Provide the [X, Y] coordinate of the cell's center where the given text is located.  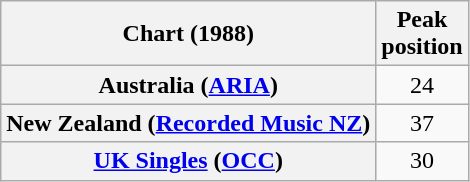
Peakposition [422, 34]
30 [422, 161]
37 [422, 123]
Australia (ARIA) [188, 85]
Chart (1988) [188, 34]
UK Singles (OCC) [188, 161]
New Zealand (Recorded Music NZ) [188, 123]
24 [422, 85]
